Provide the [x, y] coordinate of the cell's center where the given text is located.  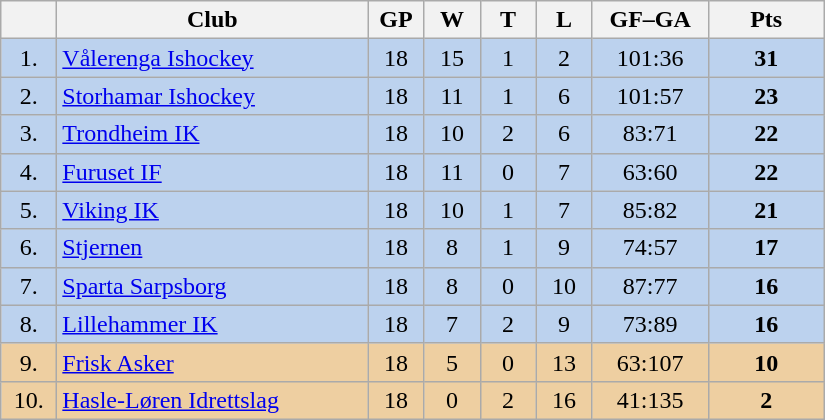
Furuset IF [212, 172]
4. [29, 172]
5. [29, 210]
1. [29, 58]
Vålerenga Ishockey [212, 58]
Club [212, 20]
21 [766, 210]
5 [452, 362]
6. [29, 248]
3. [29, 134]
Hasle-Løren Idrettslag [212, 400]
Storhamar Ishockey [212, 96]
10. [29, 400]
31 [766, 58]
87:77 [650, 286]
2. [29, 96]
GP [396, 20]
63:107 [650, 362]
101:36 [650, 58]
73:89 [650, 324]
Trondheim IK [212, 134]
23 [766, 96]
7. [29, 286]
74:57 [650, 248]
Sparta Sarpsborg [212, 286]
83:71 [650, 134]
W [452, 20]
T [508, 20]
GF–GA [650, 20]
101:57 [650, 96]
Stjernen [212, 248]
15 [452, 58]
Frisk Asker [212, 362]
Viking IK [212, 210]
63:60 [650, 172]
85:82 [650, 210]
8. [29, 324]
9. [29, 362]
L [564, 20]
Lillehammer IK [212, 324]
Pts [766, 20]
17 [766, 248]
41:135 [650, 400]
13 [564, 362]
